Find where the given text appears and provide that cell's center as (x, y) coordinate. 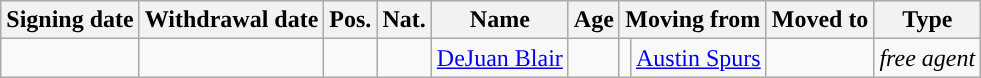
Pos. (350, 20)
Age (594, 20)
Nat. (404, 20)
Austin Spurs (698, 58)
Moved to (820, 20)
free agent (928, 58)
DeJuan Blair (500, 58)
Name (500, 20)
Moving from (692, 20)
Type (928, 20)
Withdrawal date (232, 20)
Signing date (70, 20)
